Detect which cell encompasses the target text, then output its (x, y) center coordinate. 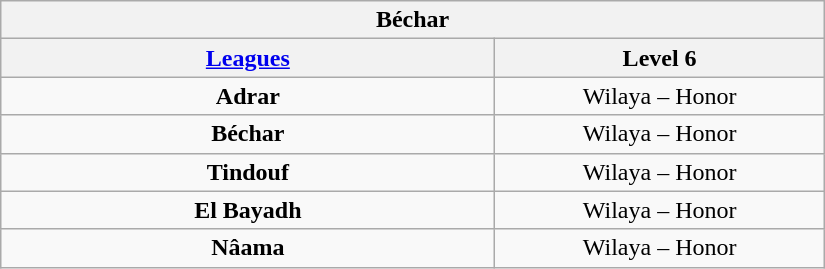
Tindouf (248, 172)
Adrar (248, 96)
Nâama (248, 248)
Leagues (248, 58)
Level 6 (660, 58)
El Bayadh (248, 210)
